Identify which cell holds the provided text, then report its (x, y) central coordinate. 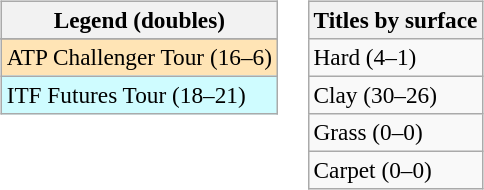
Legend (doubles) (139, 20)
Carpet (0–0) (396, 171)
Clay (30–26) (396, 95)
ATP Challenger Tour (16–6) (139, 57)
ITF Futures Tour (18–21) (139, 95)
Hard (4–1) (396, 57)
Titles by surface (396, 20)
Grass (0–0) (396, 133)
